Capture the cell that displays the provided text and extract its [X, Y] central coordinate. 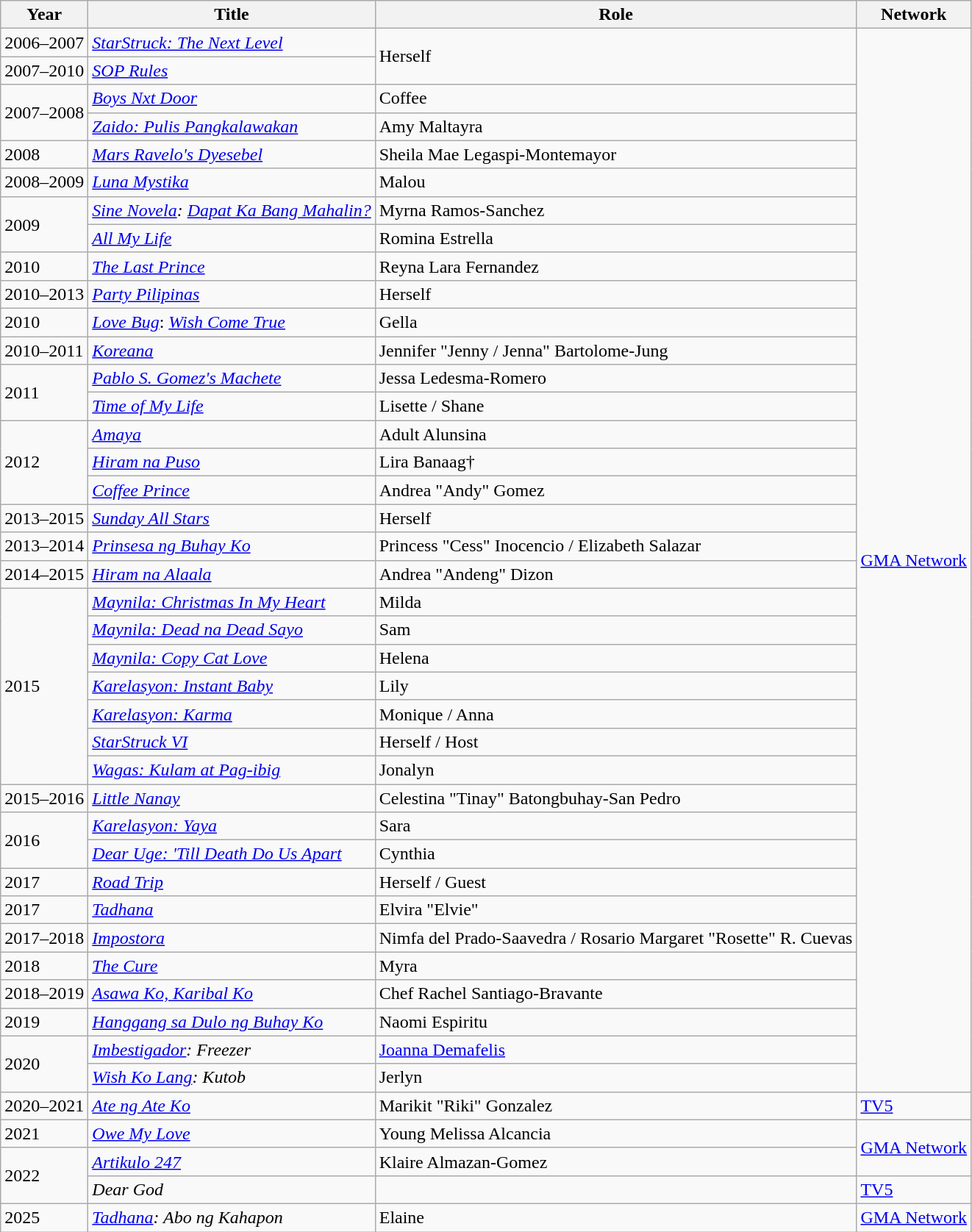
Love Bug: Wish Come True [232, 322]
StarStruck VI [232, 742]
Princess "Cess" Inocencio / Elizabeth Salazar [616, 546]
Elvira "Elvie" [616, 910]
2020–2021 [44, 1106]
Sara [616, 826]
Adult Alunsina [616, 434]
Dear Uge: 'Till Death Do Us Apart [232, 854]
2012 [44, 462]
Asawa Ko, Karibal Ko [232, 994]
Andrea "Andeng" Dizon [616, 574]
Wish Ko Lang: Kutob [232, 1078]
2008 [44, 154]
Myra [616, 966]
Herself / Guest [616, 882]
2015 [44, 686]
2019 [44, 1022]
Jonalyn [616, 770]
Coffee [616, 99]
Sine Novela: Dapat Ka Bang Mahalin? [232, 210]
Tadhana [232, 910]
2018 [44, 966]
Tadhana: Abo ng Kahapon [232, 1217]
Jerlyn [616, 1078]
Mars Ravelo's Dyesebel [232, 154]
Dear God [232, 1189]
Hiram na Puso [232, 462]
2007–2008 [44, 112]
Cynthia [616, 854]
2015–2016 [44, 798]
Andrea "Andy" Gomez [616, 490]
Owe My Love [232, 1133]
2008–2009 [44, 182]
2009 [44, 224]
Herself / Host [616, 742]
2017–2018 [44, 938]
The Last Prince [232, 266]
Karelasyon: Instant Baby [232, 686]
Network [914, 15]
2020 [44, 1064]
2021 [44, 1133]
Hanggang sa Dulo ng Buhay Ko [232, 1022]
The Cure [232, 966]
Nimfa del Prado-Saavedra / Rosario Margaret "Rosette" R. Cuevas [616, 938]
Boys Nxt Door [232, 99]
Karelasyon: Karma [232, 714]
2011 [44, 393]
Time of My Life [232, 407]
Milda [616, 602]
Marikit "Riki" Gonzalez [616, 1106]
Prinsesa ng Buhay Ko [232, 546]
Luna Mystika [232, 182]
Malou [616, 182]
2018–2019 [44, 994]
Myrna Ramos-Sanchez [616, 210]
Maynila: Copy Cat Love [232, 658]
Amaya [232, 434]
2016 [44, 840]
Hiram na Alaala [232, 574]
Year [44, 15]
Lily [616, 686]
All My Life [232, 238]
Young Melissa Alcancia [616, 1133]
2007–2010 [44, 71]
2013–2014 [44, 546]
Elaine [616, 1217]
Sheila Mae Legaspi-Montemayor [616, 154]
Ate ng Ate Ko [232, 1106]
Karelasyon: Yaya [232, 826]
Naomi Espiritu [616, 1022]
Maynila: Dead na Dead Sayo [232, 630]
Maynila: Christmas In My Heart [232, 602]
StarStruck: The Next Level [232, 43]
Joanna Demafelis [616, 1050]
Chef Rachel Santiago-Bravante [616, 994]
Klaire Almazan-Gomez [616, 1161]
Role [616, 15]
Amy Maltayra [616, 126]
Lira Banaag† [616, 462]
Romina Estrella [616, 238]
2025 [44, 1217]
Wagas: Kulam at Pag-ibig [232, 770]
Monique / Anna [616, 714]
Jennifer "Jenny / Jenna" Bartolome-Jung [616, 351]
Reyna Lara Fernandez [616, 266]
2010–2011 [44, 351]
2006–2007 [44, 43]
Zaido: Pulis Pangkalawakan [232, 126]
Coffee Prince [232, 490]
Party Pilipinas [232, 294]
Pablo S. Gomez's Machete [232, 379]
Title [232, 15]
Lisette / Shane [616, 407]
Sam [616, 630]
Road Trip [232, 882]
2014–2015 [44, 574]
Impostora [232, 938]
Koreana [232, 351]
Gella [616, 322]
Sunday All Stars [232, 518]
Helena [616, 658]
2010–2013 [44, 294]
2013–2015 [44, 518]
2022 [44, 1175]
Celestina "Tinay" Batongbuhay-San Pedro [616, 798]
Artikulo 247 [232, 1161]
SOP Rules [232, 71]
Little Nanay [232, 798]
Jessa Ledesma-Romero [616, 379]
Imbestigador: Freezer [232, 1050]
